Return (X, Y) of the center of cell containing provided text 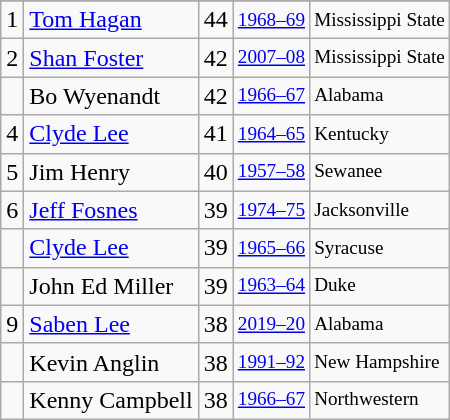
Northwestern (380, 400)
41 (216, 134)
2019–20 (271, 324)
1957–58 (271, 172)
1963–64 (271, 286)
1968–69 (271, 20)
1974–75 (271, 210)
40 (216, 172)
Jim Henry (111, 172)
Jeff Fosnes (111, 210)
Kenny Campbell (111, 400)
Sewanee (380, 172)
9 (12, 324)
Kevin Anglin (111, 362)
Duke (380, 286)
2007–08 (271, 58)
2 (12, 58)
4 (12, 134)
1 (12, 20)
6 (12, 210)
1965–66 (271, 248)
5 (12, 172)
1991–92 (271, 362)
Tom Hagan (111, 20)
Kentucky (380, 134)
New Hampshire (380, 362)
Syracuse (380, 248)
Jacksonville (380, 210)
1964–65 (271, 134)
44 (216, 20)
Bo Wyenandt (111, 96)
John Ed Miller (111, 286)
Saben Lee (111, 324)
Shan Foster (111, 58)
